Detect which cell encompasses the target text, then output its (X, Y) center coordinate. 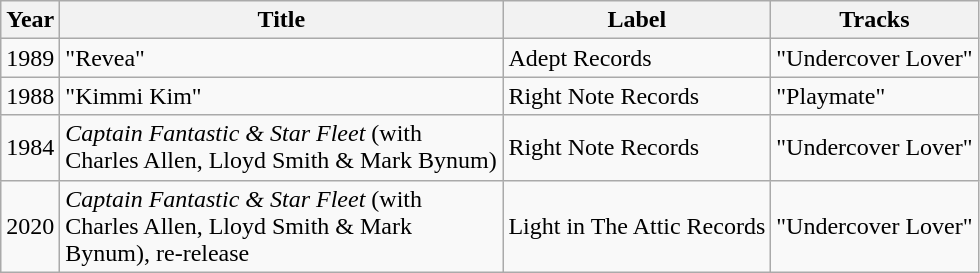
Captain Fantastic & Star Fleet (with Charles Allen, Lloyd Smith & Mark Bynum), re-release (282, 226)
1984 (30, 148)
2020 (30, 226)
"Kimmi Kim" (282, 96)
1988 (30, 96)
Tracks (874, 20)
Label (637, 20)
"Revea" (282, 58)
Title (282, 20)
Adept Records (637, 58)
Captain Fantastic & Star Fleet (with Charles Allen, Lloyd Smith & Mark Bynum) (282, 148)
"Playmate" (874, 96)
Light in The Attic Records (637, 226)
1989 (30, 58)
Year (30, 20)
